Pinpoint the cell where the given text exists, returning its (X, Y) midpoint coordinate. 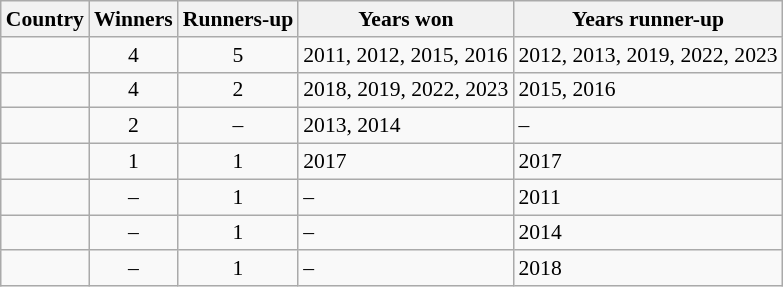
2012, 2013, 2019, 2022, 2023 (648, 55)
2013, 2014 (406, 126)
2015, 2016 (648, 90)
2018, 2019, 2022, 2023 (406, 90)
2018 (648, 269)
2014 (648, 233)
2011, 2012, 2015, 2016 (406, 55)
Country (45, 19)
Years won (406, 19)
2011 (648, 197)
5 (238, 55)
Winners (134, 19)
Runners-up (238, 19)
Years runner-up (648, 19)
